Pinpoint the cell where the given text exists, returning its (X, Y) midpoint coordinate. 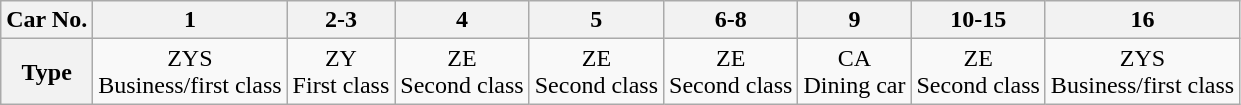
1 (190, 20)
5 (596, 20)
Car No. (47, 20)
2-3 (341, 20)
9 (854, 20)
ZYFirst class (341, 72)
6-8 (731, 20)
Type (47, 72)
10-15 (978, 20)
CADining car (854, 72)
4 (462, 20)
16 (1142, 20)
